Output the (X, Y) coordinate of the center of the cell containing the given text.  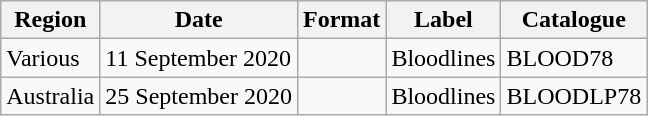
BLOOD78 (574, 58)
11 September 2020 (199, 58)
Format (341, 20)
BLOODLP78 (574, 96)
Date (199, 20)
Region (50, 20)
Catalogue (574, 20)
Australia (50, 96)
Label (444, 20)
25 September 2020 (199, 96)
Various (50, 58)
